Search for the cell housing the specified text and yield its [x, y] center coordinate. 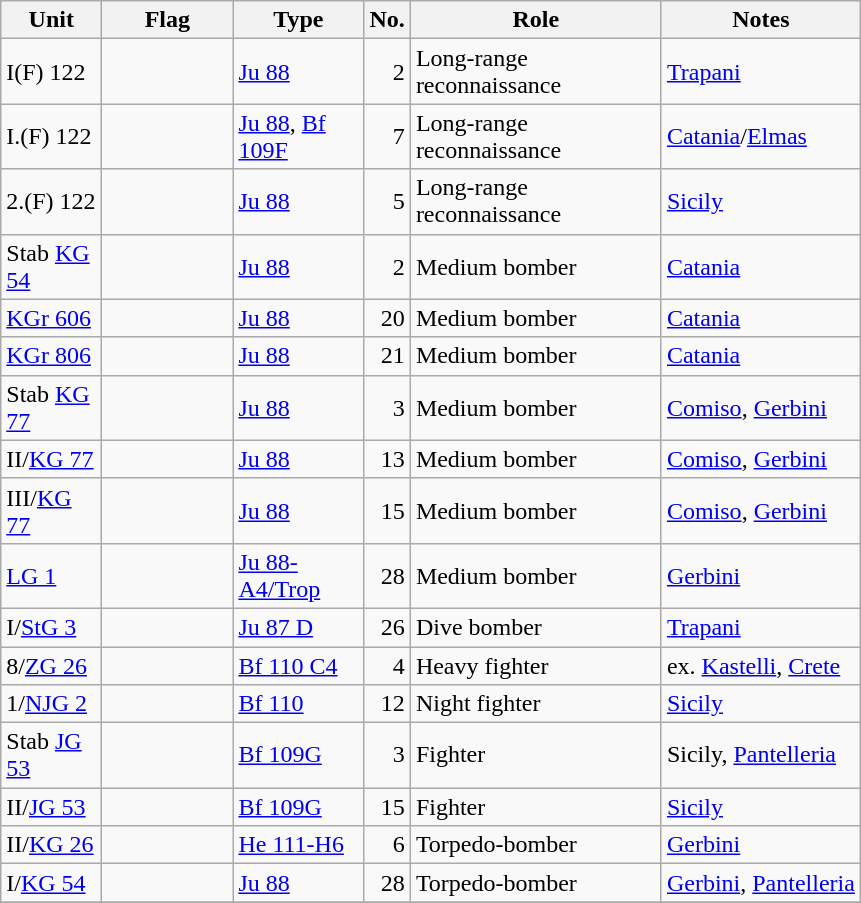
III/KG 77 [52, 510]
5 [387, 202]
Flag [168, 20]
12 [387, 704]
I/KG 54 [52, 883]
Bf 110 [298, 704]
Role [536, 20]
KGr 606 [52, 318]
Dive bomber [536, 627]
Ju 88, Bf 109F [298, 136]
Bf 110 C4 [298, 665]
LG 1 [52, 576]
Heavy fighter [536, 665]
II/KG 26 [52, 845]
21 [387, 356]
26 [387, 627]
II/KG 77 [52, 459]
4 [387, 665]
Catania/Elmas [760, 136]
2.(F) 122 [52, 202]
20 [387, 318]
Ju 88-A4/Trop [298, 576]
8/ZG 26 [52, 665]
1/NJG 2 [52, 704]
I/StG 3 [52, 627]
Sicily, Pantelleria [760, 756]
ex. Kastelli, Crete [760, 665]
Ju 87 D [298, 627]
Stab KG 54 [52, 266]
Stab KG 77 [52, 408]
No. [387, 20]
Stab JG 53 [52, 756]
6 [387, 845]
He 111-H6 [298, 845]
Unit [52, 20]
I(F) 122 [52, 72]
KGr 806 [52, 356]
II/JG 53 [52, 807]
Night fighter [536, 704]
13 [387, 459]
Gerbini, Pantelleria [760, 883]
Type [298, 20]
Notes [760, 20]
I.(F) 122 [52, 136]
7 [387, 136]
